Output the [x, y] coordinate of the center of the cell containing the given text.  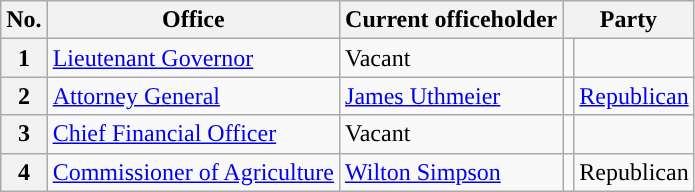
1 [24, 58]
3 [24, 134]
Wilton Simpson [452, 172]
Commissioner of Agriculture [193, 172]
4 [24, 172]
No. [24, 20]
Lieutenant Governor [193, 58]
2 [24, 96]
James Uthmeier [452, 96]
Party [628, 20]
Attorney General [193, 96]
Current officeholder [452, 20]
Chief Financial Officer [193, 134]
Office [193, 20]
